Identify which cell holds the provided text, then report its (X, Y) central coordinate. 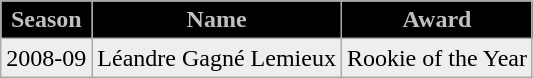
Rookie of the Year (436, 58)
Name (217, 20)
2008-09 (46, 58)
Léandre Gagné Lemieux (217, 58)
Award (436, 20)
Season (46, 20)
